Find where the given text appears and provide that cell's center as (X, Y) coordinate. 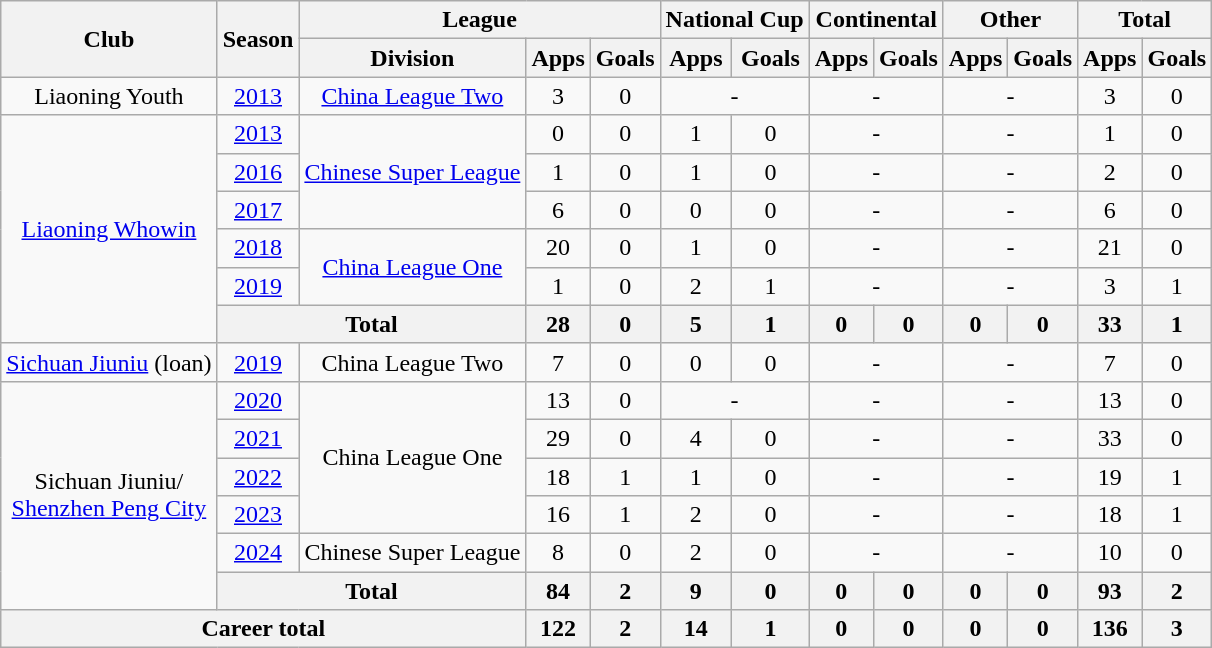
2016 (258, 172)
84 (558, 591)
Sichuan Jiuniu (loan) (109, 362)
Liaoning Youth (109, 96)
8 (558, 553)
2024 (258, 553)
136 (1110, 629)
14 (696, 629)
2020 (258, 400)
Other (1010, 20)
20 (558, 248)
Continental (876, 20)
2022 (258, 477)
Club (109, 39)
9 (696, 591)
Division (412, 58)
2021 (258, 438)
League (480, 20)
5 (696, 324)
10 (1110, 553)
21 (1110, 248)
2017 (258, 210)
Sichuan Jiuniu/Shenzhen Peng City (109, 495)
19 (1110, 477)
16 (558, 515)
Season (258, 39)
Liaoning Whowin (109, 229)
93 (1110, 591)
National Cup (734, 20)
29 (558, 438)
2018 (258, 248)
Career total (264, 629)
122 (558, 629)
4 (696, 438)
2023 (258, 515)
28 (558, 324)
